Identify which cell holds the provided text, then report its (X, Y) central coordinate. 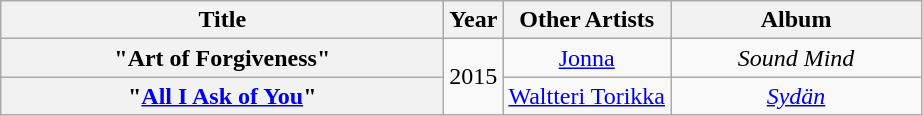
Year (474, 20)
Album (796, 20)
"Art of Forgiveness" (222, 58)
Other Artists (587, 20)
Title (222, 20)
Sydän (796, 96)
2015 (474, 77)
Jonna (587, 58)
"All I Ask of You" (222, 96)
Sound Mind (796, 58)
Waltteri Torikka (587, 96)
